Detect which cell encompasses the target text, then output its [x, y] center coordinate. 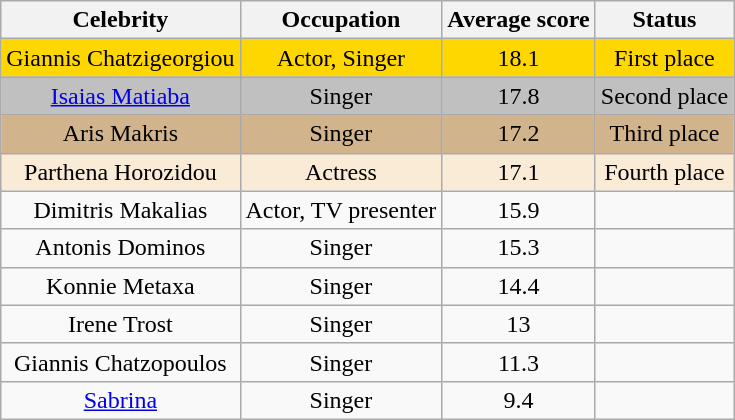
Occupation [341, 20]
Irene Trost [120, 324]
Giannis Chatzigeorgiou [120, 58]
Parthena Horozidou [120, 172]
Giannis Chatzopoulos [120, 362]
14.4 [518, 286]
17.8 [518, 96]
17.1 [518, 172]
15.3 [518, 248]
Fourth place [664, 172]
Celebrity [120, 20]
18.1 [518, 58]
Antonis Dominos [120, 248]
11.3 [518, 362]
Actor, Singer [341, 58]
Average score [518, 20]
Second place [664, 96]
Status [664, 20]
Sabrina [120, 400]
Actress [341, 172]
First place [664, 58]
Actor, TV presenter [341, 210]
15.9 [518, 210]
Aris Makris [120, 134]
17.2 [518, 134]
9.4 [518, 400]
Dimitris Makalias [120, 210]
Third place [664, 134]
Konnie Metaxa [120, 286]
13 [518, 324]
Isaias Matiaba [120, 96]
